Pinpoint the cell where the given text exists, returning its (X, Y) midpoint coordinate. 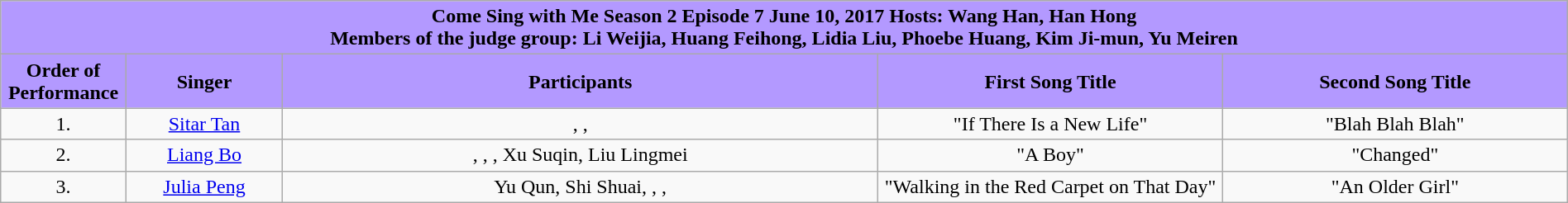
"Changed" (1394, 155)
1. (64, 124)
Yu Qun, Shi Shuai, , , (581, 186)
"A Boy" (1050, 155)
"Walking in the Red Carpet on That Day" (1050, 186)
Liang Bo (203, 155)
"Blah Blah Blah" (1394, 124)
3. (64, 186)
"If There Is a New Life" (1050, 124)
Sitar Tan (203, 124)
Julia Peng (203, 186)
Singer (203, 81)
Participants (581, 81)
Second Song Title (1394, 81)
First Song Title (1050, 81)
2. (64, 155)
, , , Xu Suqin, Liu Lingmei (581, 155)
, , (581, 124)
"An Older Girl" (1394, 186)
Order of Performance (64, 81)
